Search for the cell housing the specified text and yield its [X, Y] center coordinate. 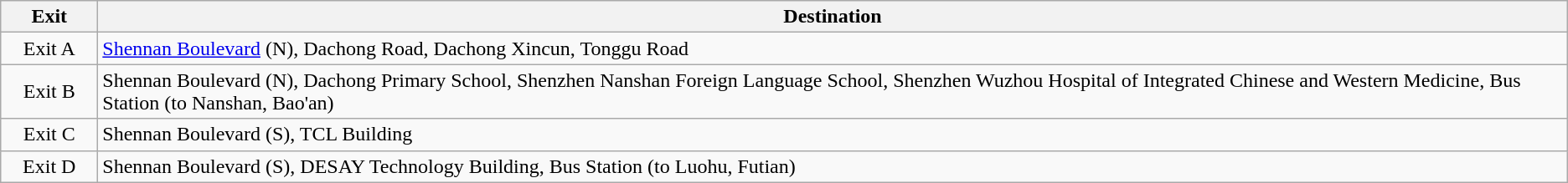
Exit [49, 17]
Exit D [49, 166]
Shennan Boulevard (S), DESAY Technology Building, Bus Station (to Luohu, Futian) [833, 166]
Exit C [49, 135]
Destination [833, 17]
Shennan Boulevard (S), TCL Building [833, 135]
Exit B [49, 92]
Exit A [49, 48]
Shennan Boulevard (N), Dachong Road, Dachong Xincun, Tonggu Road [833, 48]
